From the cell containing the given text, extract its center point as (X, Y) coordinate. 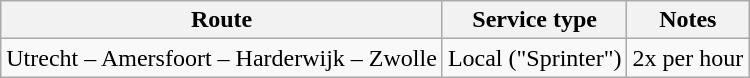
2x per hour (688, 58)
Service type (534, 20)
Notes (688, 20)
Local ("Sprinter") (534, 58)
Utrecht – Amersfoort – Harderwijk – Zwolle (222, 58)
Route (222, 20)
